Search for the cell housing the specified text and yield its [x, y] center coordinate. 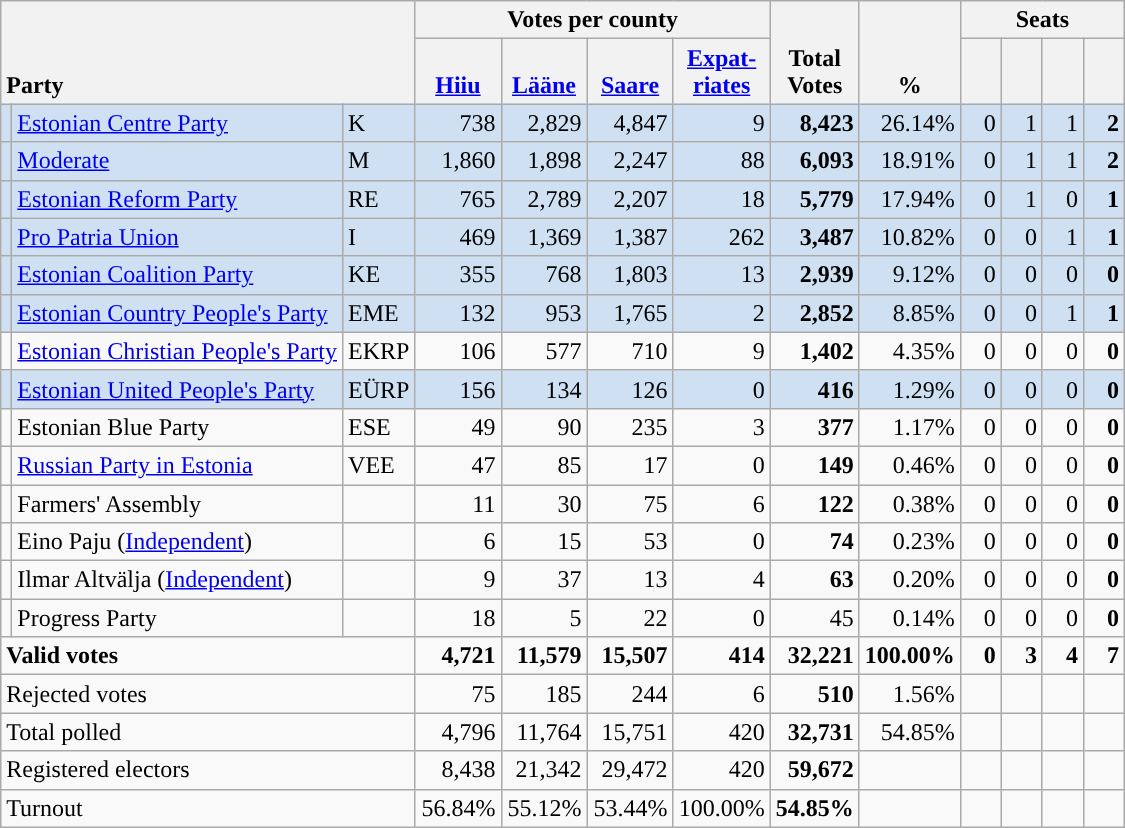
710 [630, 351]
122 [814, 503]
577 [544, 351]
355 [458, 275]
Estonian Coalition Party [178, 275]
21,342 [544, 770]
53.44% [630, 808]
4,721 [458, 656]
18.91% [910, 161]
2,829 [544, 123]
Farmers' Assembly [178, 503]
22 [630, 618]
262 [722, 237]
Estonian United People's Party [178, 389]
5 [544, 618]
47 [458, 465]
132 [458, 313]
37 [544, 580]
8.85% [910, 313]
0.38% [910, 503]
768 [544, 275]
15,507 [630, 656]
738 [458, 123]
1,898 [544, 161]
RE [379, 199]
KE [379, 275]
Progress Party [178, 618]
55.12% [544, 808]
9.12% [910, 275]
Estonian Country People's Party [178, 313]
0.14% [910, 618]
244 [630, 694]
32,221 [814, 656]
7 [1104, 656]
0.23% [910, 542]
2,207 [630, 199]
45 [814, 618]
1.29% [910, 389]
Turnout [208, 808]
15,751 [630, 732]
510 [814, 694]
M [379, 161]
15 [544, 542]
Russian Party in Estonia [178, 465]
90 [544, 427]
126 [630, 389]
56.84% [458, 808]
5,779 [814, 199]
235 [630, 427]
1,765 [630, 313]
3,487 [814, 237]
Party [208, 52]
Estonian Reform Party [178, 199]
8,438 [458, 770]
4,847 [630, 123]
765 [458, 199]
88 [722, 161]
0.20% [910, 580]
EKRP [379, 351]
17.94% [910, 199]
VEE [379, 465]
2,852 [814, 313]
377 [814, 427]
Valid votes [208, 656]
29,472 [630, 770]
11,764 [544, 732]
Votes per county [592, 20]
% [910, 52]
I [379, 237]
1,803 [630, 275]
4,796 [458, 732]
Pro Patria Union [178, 237]
Registered electors [208, 770]
Estonian Christian People's Party [178, 351]
469 [458, 237]
2,789 [544, 199]
32,731 [814, 732]
EÜRP [379, 389]
Eino Paju (Independent) [178, 542]
17 [630, 465]
Moderate [178, 161]
416 [814, 389]
953 [544, 313]
2,247 [630, 161]
1.17% [910, 427]
134 [544, 389]
49 [458, 427]
Total Votes [814, 52]
1,860 [458, 161]
30 [544, 503]
Total polled [208, 732]
74 [814, 542]
53 [630, 542]
Lääne [544, 72]
0.46% [910, 465]
185 [544, 694]
1,402 [814, 351]
EME [379, 313]
Estonian Centre Party [178, 123]
Seats [1042, 20]
4.35% [910, 351]
1,387 [630, 237]
63 [814, 580]
Hiiu [458, 72]
11 [458, 503]
11,579 [544, 656]
156 [458, 389]
26.14% [910, 123]
85 [544, 465]
149 [814, 465]
1,369 [544, 237]
Expat- riates [722, 72]
K [379, 123]
ESE [379, 427]
106 [458, 351]
Estonian Blue Party [178, 427]
59,672 [814, 770]
Rejected votes [208, 694]
1.56% [910, 694]
414 [722, 656]
Saare [630, 72]
6,093 [814, 161]
8,423 [814, 123]
2,939 [814, 275]
10.82% [910, 237]
Ilmar Altvälja (Independent) [178, 580]
